Detect which cell encompasses the target text, then output its [x, y] center coordinate. 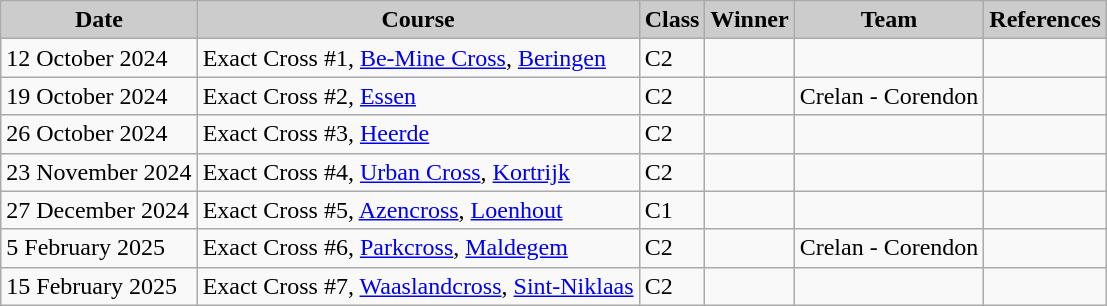
Exact Cross #6, Parkcross, Maldegem [418, 248]
5 February 2025 [99, 248]
Date [99, 20]
12 October 2024 [99, 58]
Exact Cross #5, Azencross, Loenhout [418, 210]
Team [889, 20]
19 October 2024 [99, 96]
Exact Cross #2, Essen [418, 96]
Winner [750, 20]
23 November 2024 [99, 172]
26 October 2024 [99, 134]
Course [418, 20]
References [1046, 20]
Class [672, 20]
27 December 2024 [99, 210]
Exact Cross #1, Be-Mine Cross, Beringen [418, 58]
15 February 2025 [99, 286]
Exact Cross #7, Waaslandcross, Sint-Niklaas [418, 286]
Exact Cross #4, Urban Cross, Kortrijk [418, 172]
C1 [672, 210]
Exact Cross #3, Heerde [418, 134]
